Determine the [X, Y] coordinate at the center of the cell enclosing the given text.  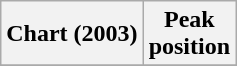
Chart (2003) [72, 34]
Peakposition [189, 34]
